Output the (X, Y) coordinate of the center of the cell containing the given text.  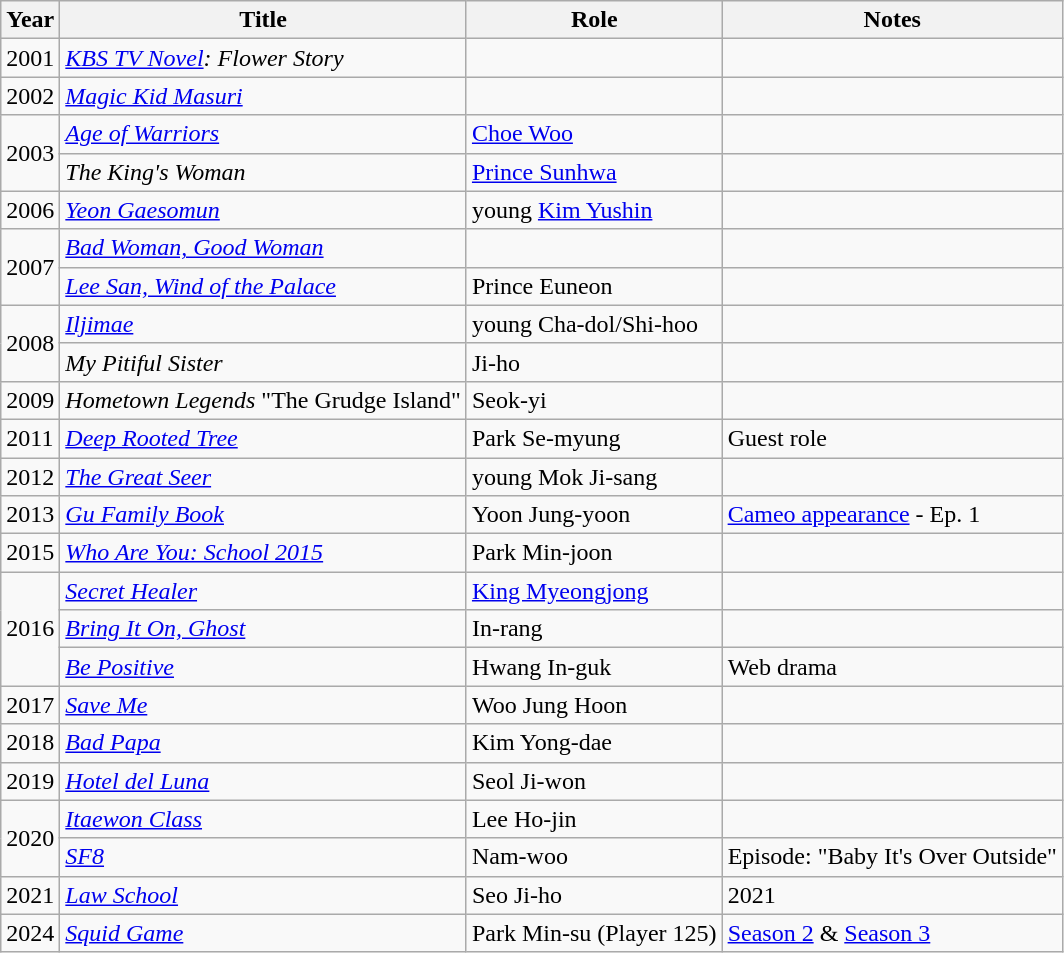
Save Me (264, 705)
Yeon Gaesomun (264, 210)
Iljimae (264, 324)
Cameo appearance - Ep. 1 (892, 515)
Ji-ho (594, 362)
In-rang (594, 629)
Notes (892, 20)
Bad Woman, Good Woman (264, 248)
Itaewon Class (264, 819)
2011 (30, 438)
2018 (30, 743)
2001 (30, 58)
Lee Ho-jin (594, 819)
Woo Jung Hoon (594, 705)
Title (264, 20)
2003 (30, 153)
Hwang In-guk (594, 667)
2019 (30, 781)
The King's Woman (264, 172)
Kim Yong-dae (594, 743)
Web drama (892, 667)
Seok-yi (594, 400)
young Cha-dol/Shi-hoo (594, 324)
Gu Family Book (264, 515)
2008 (30, 343)
Prince Sunhwa (594, 172)
Who Are You: School 2015 (264, 553)
2013 (30, 515)
Deep Rooted Tree (264, 438)
Nam-woo (594, 857)
Prince Euneon (594, 286)
Seol Ji-won (594, 781)
Yoon Jung-yoon (594, 515)
2009 (30, 400)
2017 (30, 705)
Year (30, 20)
2016 (30, 629)
Park Min-su (Player 125) (594, 933)
2007 (30, 267)
Episode: "Baby It's Over Outside" (892, 857)
Squid Game (264, 933)
Park Min-joon (594, 553)
young Mok Ji-sang (594, 477)
Bring It On, Ghost (264, 629)
young Kim Yushin (594, 210)
Choe Woo (594, 134)
2015 (30, 553)
My Pitiful Sister (264, 362)
Seo Ji-ho (594, 895)
Bad Papa (264, 743)
KBS TV Novel: Flower Story (264, 58)
Hotel del Luna (264, 781)
2024 (30, 933)
Lee San, Wind of the Palace (264, 286)
King Myeongjong (594, 591)
SF8 (264, 857)
Magic Kid Masuri (264, 96)
2012 (30, 477)
Age of Warriors (264, 134)
Be Positive (264, 667)
Law School (264, 895)
2006 (30, 210)
Role (594, 20)
Season 2 & Season 3 (892, 933)
2002 (30, 96)
2020 (30, 838)
Hometown Legends "The Grudge Island" (264, 400)
The Great Seer (264, 477)
Park Se-myung (594, 438)
Secret Healer (264, 591)
Guest role (892, 438)
